Determine the [x, y] coordinate at the center of the cell enclosing the given text.  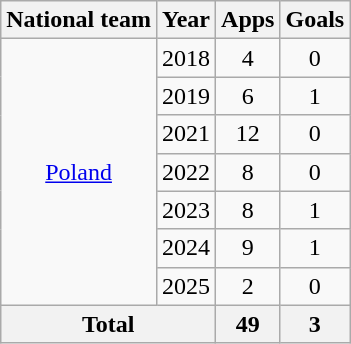
49 [248, 324]
Poland [79, 172]
6 [248, 96]
2018 [186, 58]
2024 [186, 248]
2 [248, 286]
Total [108, 324]
Goals [315, 20]
2019 [186, 96]
Apps [248, 20]
Year [186, 20]
2023 [186, 210]
9 [248, 248]
4 [248, 58]
2025 [186, 286]
2021 [186, 134]
3 [315, 324]
National team [79, 20]
12 [248, 134]
2022 [186, 172]
